Output the (x, y) coordinate of the center of the cell containing the given text.  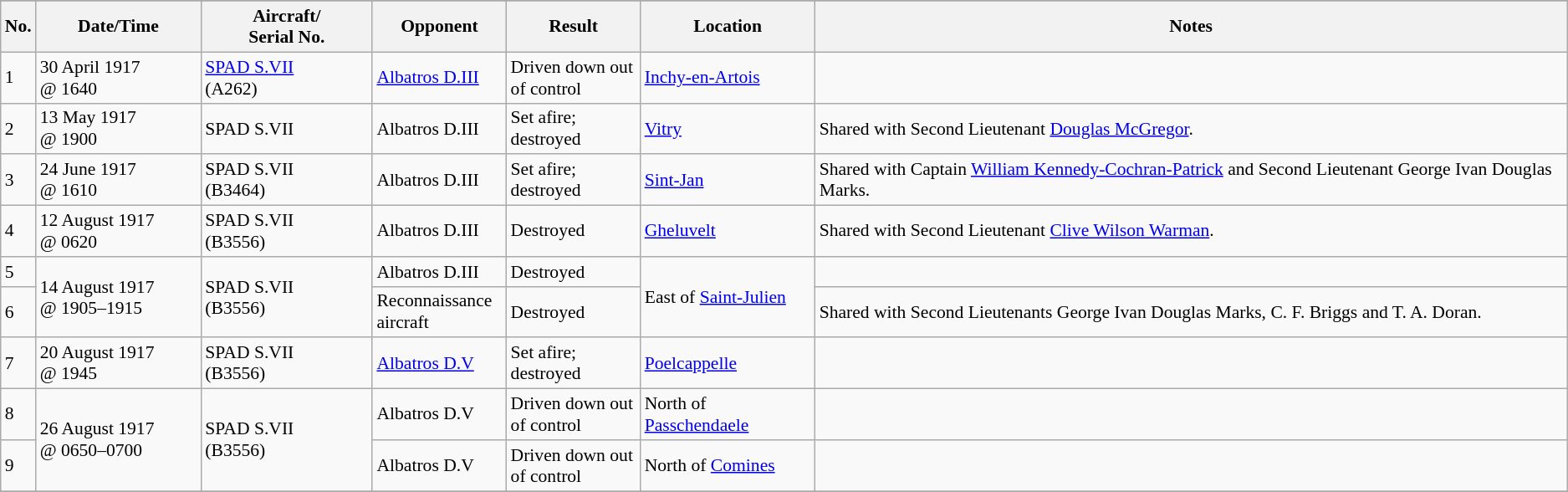
SPAD S.VII (286, 129)
1 (18, 77)
3 (18, 181)
Date/Time (119, 27)
Shared with Second Lieutenant Clive Wilson Warman. (1191, 231)
Gheluvelt (728, 231)
Location (728, 27)
8 (18, 415)
24 June 1917@ 1610 (119, 181)
Sint-Jan (728, 181)
20 August 1917@ 1945 (119, 363)
Aircraft/Serial No. (286, 27)
13 May 1917@ 1900 (119, 129)
7 (18, 363)
Shared with Second Lieutenant Douglas McGregor. (1191, 129)
SPAD S.VII(B3464) (286, 181)
East of Saint-Julien (728, 298)
No. (18, 27)
14 August 1917@ 1905–1915 (119, 298)
30 April 1917@ 1640 (119, 77)
Notes (1191, 27)
Reconnaissance aircraft (439, 311)
North of Passchendaele (728, 415)
6 (18, 311)
Result (574, 27)
12 August 1917@ 0620 (119, 231)
4 (18, 231)
SPAD S.VII(A262) (286, 77)
North of Comines (728, 465)
5 (18, 272)
2 (18, 129)
Vitry (728, 129)
Poelcappelle (728, 363)
9 (18, 465)
Shared with Captain William Kennedy-Cochran-Patrick and Second Lieutenant George Ivan Douglas Marks. (1191, 181)
Shared with Second Lieutenants George Ivan Douglas Marks, C. F. Briggs and T. A. Doran. (1191, 311)
26 August 1917@ 0650–0700 (119, 440)
Inchy-en-Artois (728, 77)
Opponent (439, 27)
